Search for the cell housing the specified text and yield its (X, Y) center coordinate. 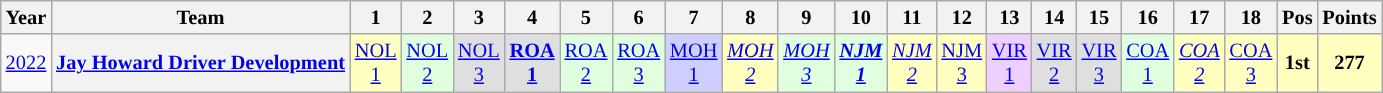
8 (750, 17)
VIR1 (1010, 63)
COA1 (1148, 63)
NJM3 (962, 63)
277 (1349, 63)
Pos (1297, 17)
NOL1 (376, 63)
MOH3 (806, 63)
1 (376, 17)
4 (532, 17)
1st (1297, 63)
Year (26, 17)
ROA2 (586, 63)
15 (1100, 17)
18 (1250, 17)
COA3 (1250, 63)
9 (806, 17)
5 (586, 17)
VIR2 (1054, 63)
12 (962, 17)
VIR3 (1100, 63)
ROA3 (638, 63)
2022 (26, 63)
NJM2 (912, 63)
6 (638, 17)
NJM1 (860, 63)
3 (479, 17)
Jay Howard Driver Development (200, 63)
ROA1 (532, 63)
MOH2 (750, 63)
11 (912, 17)
7 (694, 17)
COA2 (1199, 63)
10 (860, 17)
13 (1010, 17)
Points (1349, 17)
2 (427, 17)
Team (200, 17)
NOL2 (427, 63)
17 (1199, 17)
MOH1 (694, 63)
16 (1148, 17)
14 (1054, 17)
NOL3 (479, 63)
